Scan for the cell matching the given text and deliver its (X, Y) coordinate at center. 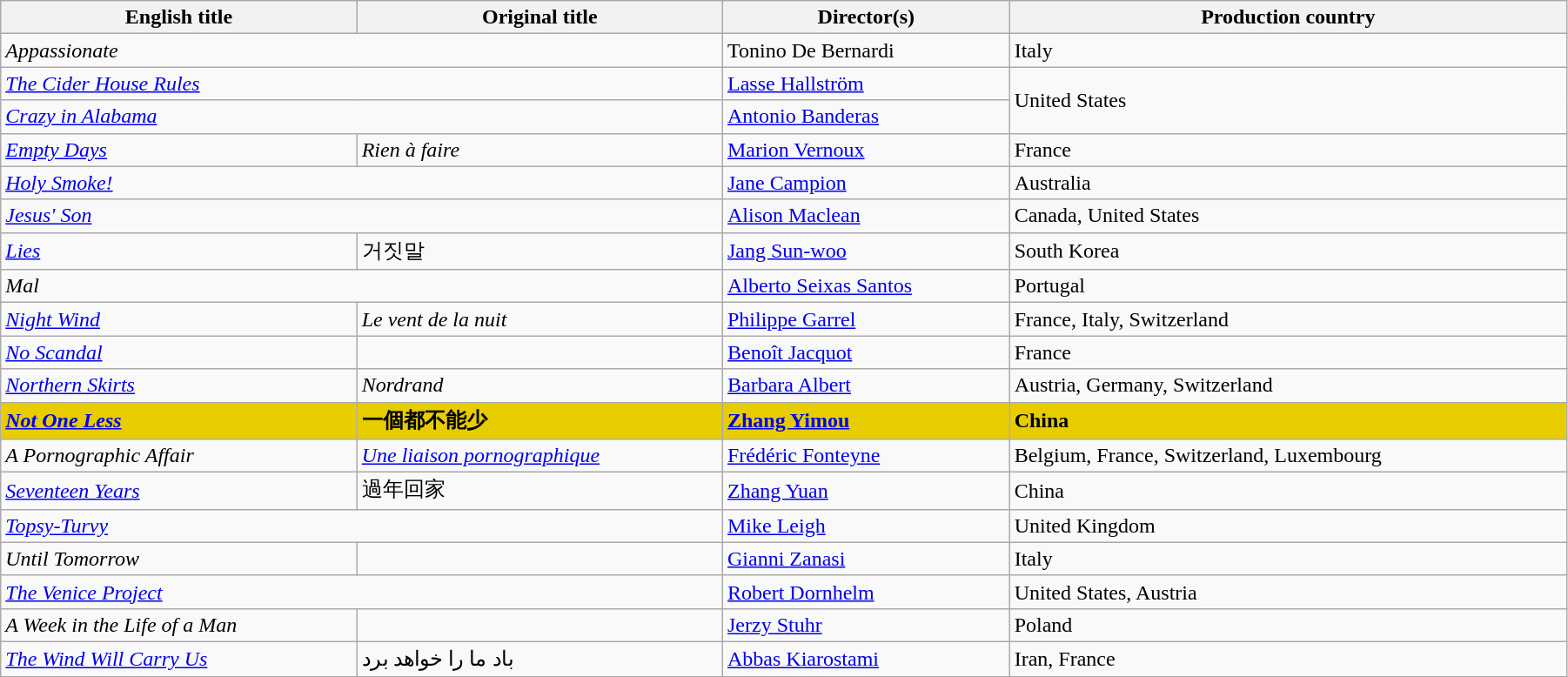
Night Wind (179, 319)
Antonio Banderas (866, 117)
Gianni Zanasi (866, 559)
Topsy-Turvy (362, 526)
Le vent de la nuit (539, 319)
Nordrand (539, 385)
Crazy in Alabama (362, 117)
The Wind Will Carry Us (179, 659)
過年回家 (539, 491)
Benoît Jacquot (866, 352)
Frédéric Fonteyne (866, 456)
A Pornographic Affair (179, 456)
Portugal (1288, 286)
Jane Campion (866, 183)
Robert Dornhelm (866, 592)
Jang Sun-woo (866, 251)
The Venice Project (362, 592)
거짓말 (539, 251)
Lasse Hallström (866, 84)
Belgium, France, Switzerland, Luxembourg (1288, 456)
Une liaison pornographique (539, 456)
Abbas Kiarostami (866, 659)
Australia (1288, 183)
Production country (1288, 17)
South Korea (1288, 251)
Poland (1288, 625)
No Scandal (179, 352)
Canada, United States (1288, 216)
Empty Days (179, 150)
باد ما را خواهد برد (539, 659)
Mal (362, 286)
Jesus' Son (362, 216)
A Week in the Life of a Man (179, 625)
Lies (179, 251)
Seventeen Years (179, 491)
Zhang Yimou (866, 421)
United States (1288, 100)
Alberto Seixas Santos (866, 286)
Director(s) (866, 17)
Holy Smoke! (362, 183)
Mike Leigh (866, 526)
Until Tomorrow (179, 559)
Marion Vernoux (866, 150)
France, Italy, Switzerland (1288, 319)
Iran, France (1288, 659)
Austria, Germany, Switzerland (1288, 385)
United Kingdom (1288, 526)
一個都不能少 (539, 421)
Tonino De Bernardi (866, 50)
English title (179, 17)
Jerzy Stuhr (866, 625)
Not One Less (179, 421)
Original title (539, 17)
Alison Maclean (866, 216)
Rien à faire (539, 150)
Appassionate (362, 50)
Northern Skirts (179, 385)
United States, Austria (1288, 592)
The Cider House Rules (362, 84)
Zhang Yuan (866, 491)
Barbara Albert (866, 385)
Philippe Garrel (866, 319)
